Locate the cell with the specified text and output its [x, y] center coordinate. 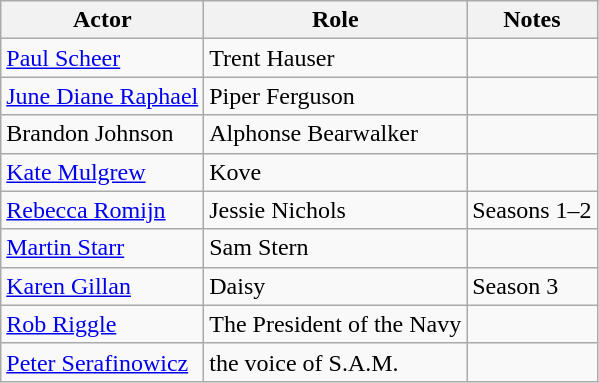
Martin Starr [102, 248]
Kove [336, 172]
Notes [532, 20]
Peter Serafinowicz [102, 362]
Sam Stern [336, 248]
Actor [102, 20]
Trent Hauser [336, 58]
Season 3 [532, 286]
Rob Riggle [102, 324]
Seasons 1–2 [532, 210]
Paul Scheer [102, 58]
The President of the Navy [336, 324]
Piper Ferguson [336, 96]
Daisy [336, 286]
Brandon Johnson [102, 134]
Karen Gillan [102, 286]
June Diane Raphael [102, 96]
Alphonse Bearwalker [336, 134]
the voice of S.A.M. [336, 362]
Rebecca Romijn [102, 210]
Kate Mulgrew [102, 172]
Jessie Nichols [336, 210]
Role [336, 20]
